Capture the cell that displays the provided text and extract its [x, y] central coordinate. 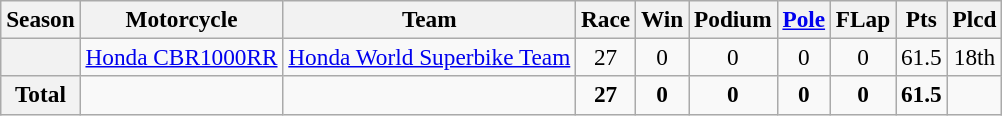
Honda CBR1000RR [182, 57]
Race [606, 19]
Podium [733, 19]
18th [974, 57]
Honda World Superbike Team [430, 57]
Team [430, 19]
FLap [862, 19]
Season [40, 19]
Pole [804, 19]
Pts [922, 19]
Win [662, 19]
Plcd [974, 19]
Motorcycle [182, 19]
Total [40, 95]
